Identify which cell holds the provided text, then report its [X, Y] central coordinate. 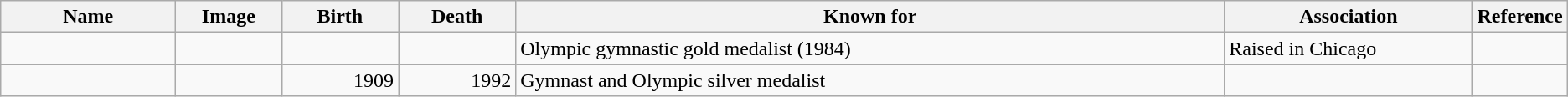
Gymnast and Olympic silver medalist [870, 80]
Olympic gymnastic gold medalist (1984) [870, 48]
1992 [457, 80]
Association [1349, 17]
Birth [340, 17]
Reference [1519, 17]
Known for [870, 17]
Raised in Chicago [1349, 48]
1909 [340, 80]
Image [229, 17]
Death [457, 17]
Name [89, 17]
